Identify which cell holds the provided text, then report its [x, y] central coordinate. 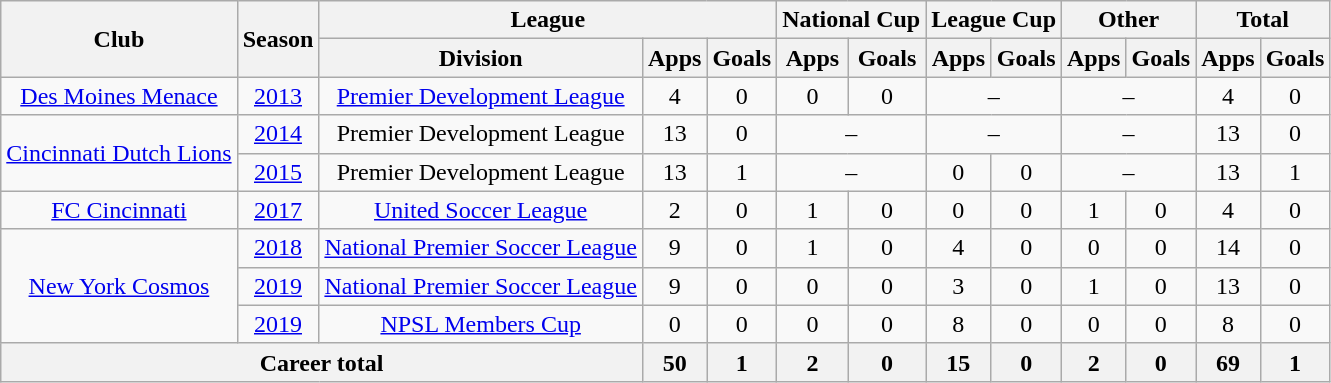
Cincinnati Dutch Lions [119, 153]
3 [958, 286]
14 [1228, 248]
Club [119, 39]
Other [1129, 20]
Season [278, 39]
League [548, 20]
2014 [278, 134]
FC Cincinnati [119, 210]
Career total [322, 362]
15 [958, 362]
NPSL Members Cup [481, 324]
2015 [278, 172]
National Cup [852, 20]
69 [1228, 362]
2018 [278, 248]
50 [674, 362]
New York Cosmos [119, 286]
2017 [278, 210]
Des Moines Menace [119, 96]
United Soccer League [481, 210]
Total [1263, 20]
Division [481, 58]
League Cup [994, 20]
2013 [278, 96]
